Locate the cell with the specified text and output its (x, y) center coordinate. 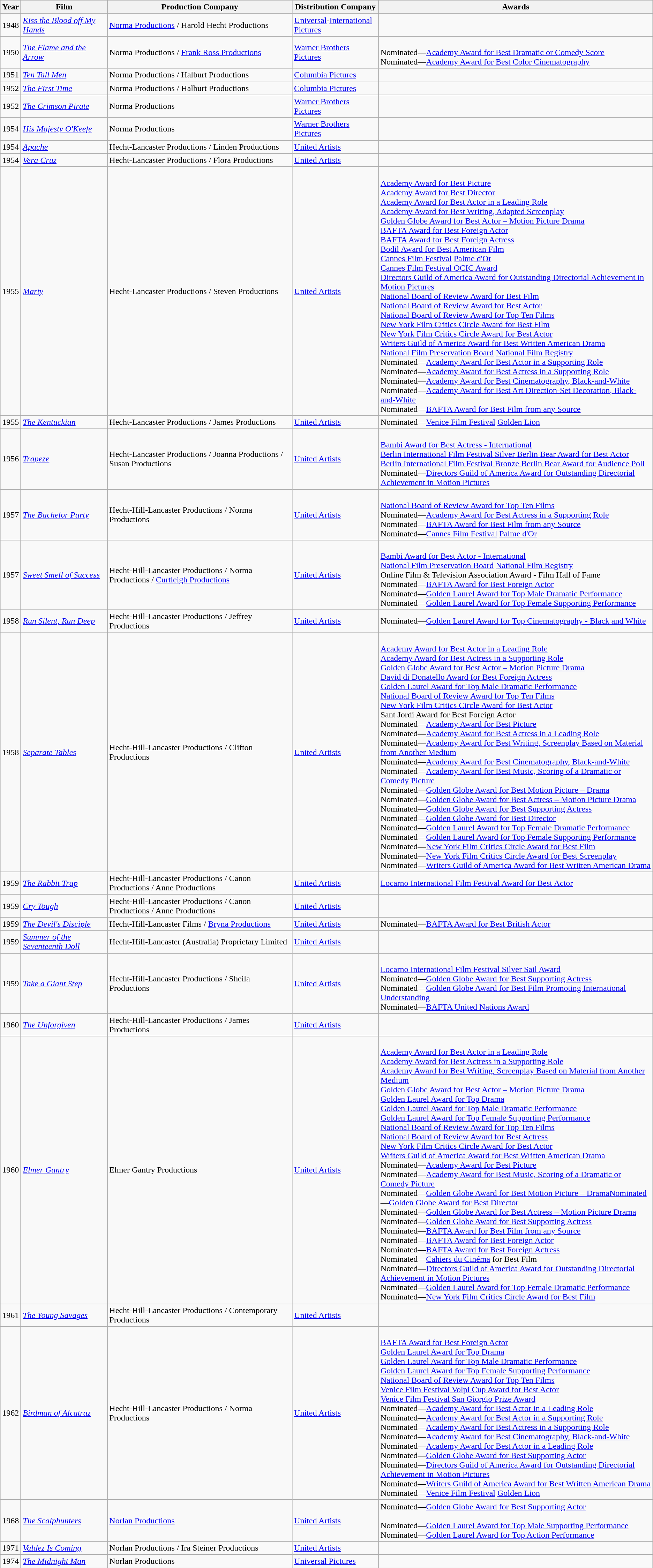
The Midnight Man (64, 1561)
The Rabbit Trap (64, 883)
1956 (10, 459)
Nominated—Academy Award for Best Dramatic or Comedy Score Nominated—Academy Award for Best Color Cinematography (516, 52)
Awards (516, 7)
Trapeze (64, 459)
1950 (10, 52)
Hecht-Hill-Lancaster (Australia) Proprietary Limited (200, 942)
Kiss the Blood off My Hands (64, 25)
Hecht-Hill-Lancaster Films / Bryna Productions (200, 924)
1971 (10, 1548)
Norma Productions / Harold Hecht Productions (200, 25)
Production Company (200, 7)
Birdman of Alcatraz (64, 1413)
Nominated—Venice Film Festival Golden Lion (516, 422)
Marty (64, 291)
Hecht-Hill-Lancaster Productions / Clifton Productions (200, 752)
Norma Productions / Frank Ross Productions (200, 52)
1962 (10, 1413)
1974 (10, 1561)
The Crimson Pirate (64, 106)
His Majesty O'Keefe (64, 129)
Valdez Is Coming (64, 1548)
1948 (10, 25)
Sweet Smell of Success (64, 575)
The Young Savages (64, 1315)
Hecht-Hill-Lancaster Productions / Sheila Productions (200, 983)
Elmer Gantry (64, 1170)
The Scalphunters (64, 1521)
Ten Tall Men (64, 75)
Apache (64, 147)
Hecht-Hill-Lancaster Productions / Contemporary Productions (200, 1315)
The Flame and the Arrow (64, 52)
1961 (10, 1315)
The Bachelor Party (64, 514)
1968 (10, 1521)
1951 (10, 75)
Universal Pictures (336, 1561)
Year (10, 7)
Run Silent, Run Deep (64, 621)
Hecht-Lancaster Productions / Linden Productions (200, 147)
Separate Tables (64, 752)
The Unforgiven (64, 1025)
Nominated—Golden Laurel Award for Top Cinematography - Black and White (516, 621)
Hecht-Lancaster Productions / Steven Productions (200, 291)
The Kentuckian (64, 422)
Hecht-Hill-Lancaster Productions / Jeffrey Productions (200, 621)
Film (64, 7)
Hecht-Hill-Lancaster Productions / Norma Productions / Curtleigh Productions (200, 575)
Nominated—BAFTA Award for Best British Actor (516, 924)
Hecht-Lancaster Productions / Flora Productions (200, 160)
The First Time (64, 88)
Take a Giant Step (64, 983)
Hecht-Hill-Lancaster Productions / James Productions (200, 1025)
Elmer Gantry Productions (200, 1170)
Summer of the Seventeenth Doll (64, 942)
Cry Tough (64, 906)
Universal-International Pictures (336, 25)
Hecht-Lancaster Productions / Joanna Productions / Susan Productions (200, 459)
The Devil's Disciple (64, 924)
Hecht-Lancaster Productions / James Productions (200, 422)
Distribution Company (336, 7)
Norlan Productions / Ira Steiner Productions (200, 1548)
Vera Cruz (64, 160)
Locarno International Film Festival Award for Best Actor (516, 883)
